Detect which cell encompasses the target text, then output its [X, Y] center coordinate. 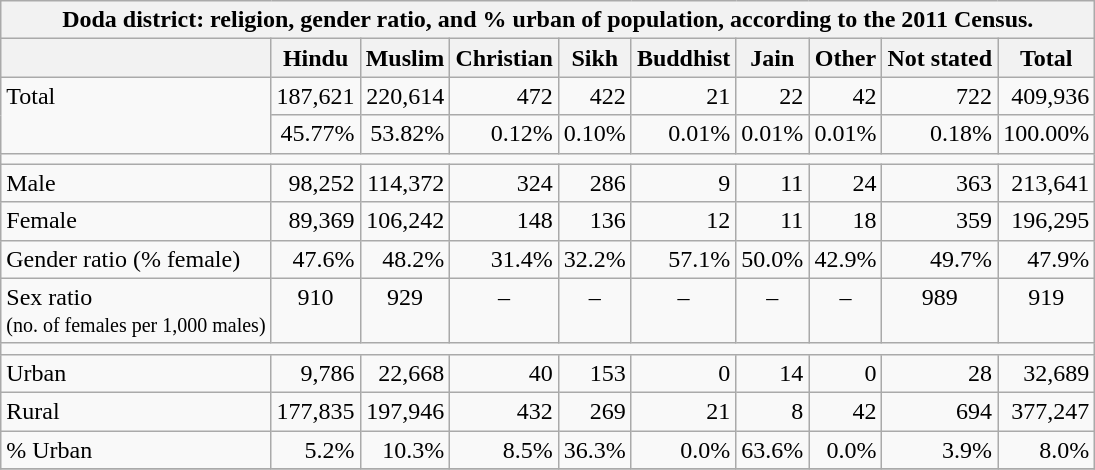
Sex ratio (no. of females per 1,000 males) [136, 310]
432 [504, 411]
197,946 [405, 411]
Buddhist [683, 58]
187,621 [316, 96]
45.77% [316, 134]
10.3% [405, 449]
269 [594, 411]
106,242 [405, 221]
32.2% [594, 259]
377,247 [1046, 411]
Muslim [405, 58]
Other [846, 58]
694 [940, 411]
Urban [136, 373]
910 [316, 310]
Female [136, 221]
57.1% [683, 259]
8.5% [504, 449]
Jain [772, 58]
48.2% [405, 259]
12 [683, 221]
22 [772, 96]
98,252 [316, 183]
Gender ratio (% female) [136, 259]
324 [504, 183]
989 [940, 310]
929 [405, 310]
24 [846, 183]
136 [594, 221]
Christian [504, 58]
472 [504, 96]
196,295 [1046, 221]
0.18% [940, 134]
220,614 [405, 96]
14 [772, 373]
8 [772, 411]
9,786 [316, 373]
89,369 [316, 221]
359 [940, 221]
40 [504, 373]
31.4% [504, 259]
47.9% [1046, 259]
286 [594, 183]
919 [1046, 310]
Rural [136, 411]
53.82% [405, 134]
100.00% [1046, 134]
0.12% [504, 134]
422 [594, 96]
Male [136, 183]
63.6% [772, 449]
% Urban [136, 449]
42.9% [846, 259]
722 [940, 96]
47.6% [316, 259]
18 [846, 221]
22,668 [405, 373]
213,641 [1046, 183]
28 [940, 373]
5.2% [316, 449]
Hindu [316, 58]
Doda district: religion, gender ratio, and % urban of population, according to the 2011 Census. [548, 20]
9 [683, 183]
177,835 [316, 411]
49.7% [940, 259]
363 [940, 183]
153 [594, 373]
148 [504, 221]
3.9% [940, 449]
0.10% [594, 134]
409,936 [1046, 96]
32,689 [1046, 373]
114,372 [405, 183]
Not stated [940, 58]
50.0% [772, 259]
8.0% [1046, 449]
36.3% [594, 449]
Sikh [594, 58]
